Pinpoint the cell where the given text exists, returning its (x, y) midpoint coordinate. 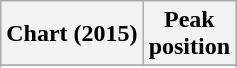
Peakposition (189, 34)
Chart (2015) (72, 34)
